For the text-containing cell, return its midpoint in (X, Y) coordinate format. 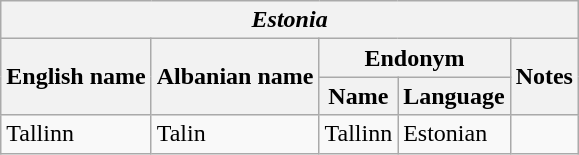
Albanian name (235, 77)
Language (454, 96)
Talin (235, 134)
Estonia (290, 20)
Endonym (414, 58)
Name (358, 96)
Estonian (454, 134)
English name (76, 77)
Notes (544, 77)
